Pinpoint the cell where the given text exists, returning its (X, Y) midpoint coordinate. 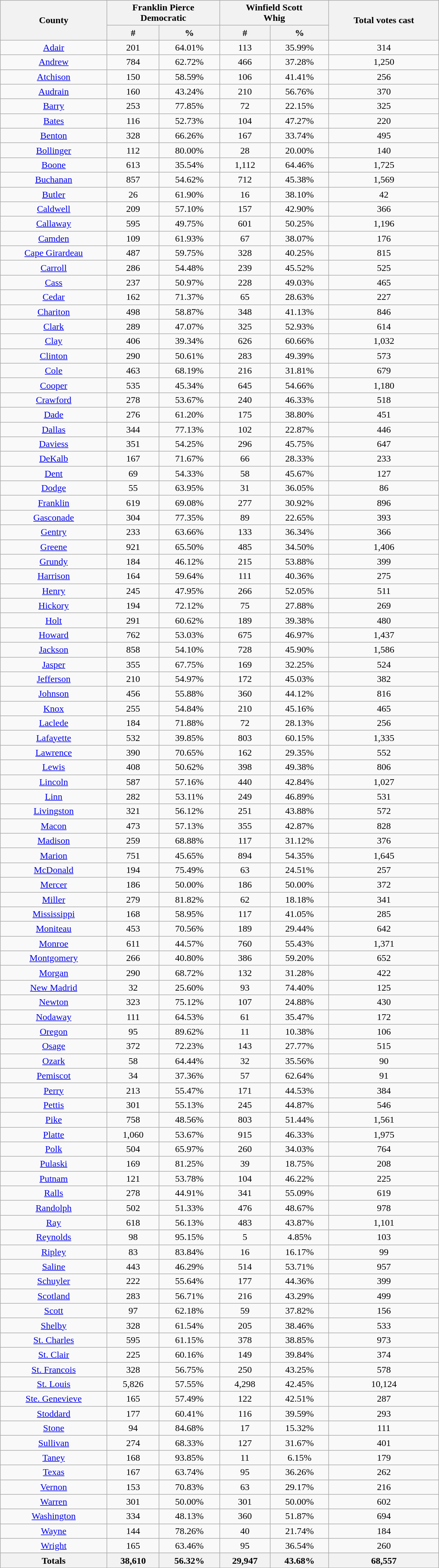
90 (384, 1061)
408 (133, 767)
55 (133, 488)
39.34% (189, 341)
227 (384, 297)
38.80% (300, 414)
55.88% (189, 694)
485 (245, 547)
72.12% (189, 606)
55.13% (189, 1105)
McDonald (54, 870)
51.44% (300, 1120)
83 (133, 1252)
Cooper (54, 385)
40.25% (300, 253)
99 (384, 1252)
68.88% (189, 841)
83.84% (189, 1252)
601 (245, 224)
81.25% (189, 1164)
39.85% (189, 738)
32.25% (300, 664)
54.97% (189, 679)
38.46% (300, 1325)
652 (384, 958)
498 (133, 312)
46.89% (300, 797)
36.54% (300, 1546)
St. Louis (54, 1384)
Daviess (54, 444)
237 (133, 282)
Pemiscot (54, 1076)
511 (384, 591)
Sullivan (54, 1443)
51.33% (189, 1208)
58.95% (189, 914)
1,975 (384, 1134)
59.64% (189, 576)
53.88% (300, 562)
28.63% (300, 297)
572 (384, 811)
65.50% (189, 547)
285 (384, 914)
38,610 (133, 1560)
4,298 (245, 1384)
535 (133, 385)
44.36% (300, 1281)
38.07% (300, 238)
758 (133, 1120)
27.77% (300, 1046)
Dent (54, 474)
645 (245, 385)
762 (133, 635)
34.50% (300, 547)
Warren (54, 1502)
Henry (54, 591)
46.97% (300, 635)
62.64% (300, 1076)
Nodaway (54, 1017)
483 (245, 1223)
Greene (54, 547)
81.82% (189, 900)
Wright (54, 1546)
22.15% (300, 106)
62 (245, 900)
43.68% (300, 1560)
618 (133, 1223)
89.62% (189, 1032)
61.90% (189, 194)
60.15% (300, 738)
46.22% (300, 1179)
Lawrence (54, 753)
277 (245, 503)
49.38% (300, 767)
46.29% (189, 1267)
Pulaski (54, 1164)
61.93% (189, 238)
75 (245, 606)
44.91% (189, 1193)
525 (384, 268)
Vernon (54, 1487)
57.13% (189, 826)
694 (384, 1516)
71.67% (189, 459)
857 (133, 179)
98 (133, 1237)
157 (245, 209)
201 (133, 47)
Jasper (54, 664)
Morgan (54, 973)
53.11% (189, 797)
179 (384, 1458)
253 (133, 106)
71.88% (189, 723)
Bates (54, 121)
Scott (54, 1311)
93 (245, 988)
858 (133, 650)
314 (384, 47)
1,645 (384, 855)
973 (384, 1340)
21.74% (300, 1531)
Benton (54, 135)
675 (245, 635)
61 (245, 1017)
Cedar (54, 297)
64.53% (189, 1017)
153 (133, 1487)
69 (133, 474)
Osage (54, 1046)
44.53% (300, 1090)
451 (384, 414)
978 (384, 1208)
107 (245, 1002)
376 (384, 841)
Johnson (54, 694)
44.87% (300, 1105)
1,586 (384, 650)
49.75% (189, 224)
St. Clair (54, 1355)
27.88% (300, 606)
370 (384, 91)
84.68% (189, 1428)
68.33% (189, 1443)
Caldwell (54, 209)
56.13% (189, 1223)
67 (245, 238)
42.45% (300, 1384)
915 (245, 1134)
552 (384, 753)
Winfield ScottWhig (274, 13)
24.88% (300, 1002)
42.51% (300, 1399)
54.66% (300, 385)
401 (384, 1443)
45.34% (189, 385)
518 (384, 400)
205 (245, 1325)
38.10% (300, 194)
New Madrid (54, 988)
75.49% (189, 870)
1,561 (384, 1120)
63.95% (189, 488)
28 (245, 150)
1,196 (384, 224)
Miller (54, 900)
466 (245, 62)
1,437 (384, 635)
39.59% (300, 1414)
Schuyler (54, 1281)
Gentry (54, 532)
531 (384, 797)
39.38% (300, 620)
5 (245, 1237)
Howard (54, 635)
Knox (54, 709)
348 (245, 312)
1,112 (245, 165)
45.52% (300, 268)
64.44% (189, 1061)
49.39% (300, 356)
39.84% (300, 1355)
Monroe (54, 944)
175 (245, 414)
56.71% (189, 1296)
78.26% (189, 1531)
15.32% (300, 1428)
164 (133, 576)
10,124 (384, 1384)
Shelby (54, 1325)
37.82% (300, 1311)
56.75% (189, 1370)
Cole (54, 370)
Mercer (54, 885)
647 (384, 444)
51.87% (300, 1516)
422 (384, 973)
45.03% (300, 679)
66.26% (189, 135)
55.47% (189, 1090)
Newton (54, 1002)
St. Charles (54, 1340)
Lafayette (54, 738)
Dade (54, 414)
382 (384, 679)
613 (133, 165)
515 (384, 1046)
784 (133, 62)
546 (384, 1105)
29,947 (245, 1560)
43.29% (300, 1296)
50.97% (189, 282)
Butler (54, 194)
276 (133, 414)
66 (245, 459)
28.13% (300, 723)
89 (245, 518)
43.25% (300, 1370)
48.67% (300, 1208)
171 (245, 1090)
41.05% (300, 914)
Total votes cast (384, 20)
573 (384, 356)
453 (133, 929)
149 (245, 1355)
68.19% (189, 370)
679 (384, 370)
Platte (54, 1134)
63.46% (189, 1546)
60.66% (300, 341)
321 (133, 811)
406 (133, 341)
213 (133, 1090)
43.88% (300, 811)
208 (384, 1164)
255 (133, 709)
386 (245, 958)
28.33% (300, 459)
524 (384, 664)
Crawford (54, 400)
35.99% (300, 47)
17 (245, 1428)
Ste. Genevieve (54, 1399)
39 (245, 1164)
351 (133, 444)
29.35% (300, 753)
Gasconade (54, 518)
34.03% (300, 1149)
Cass (54, 282)
50.62% (189, 767)
815 (384, 253)
Macon (54, 826)
Ozark (54, 1061)
222 (133, 1281)
Cape Girardeau (54, 253)
287 (384, 1399)
31.28% (300, 973)
Camden (54, 238)
52.05% (300, 591)
257 (384, 870)
68.72% (189, 973)
846 (384, 312)
67.75% (189, 664)
60.16% (189, 1355)
1,250 (384, 62)
36.05% (300, 488)
97 (133, 1311)
54.62% (189, 179)
42 (384, 194)
764 (384, 1149)
Livingston (54, 811)
74.40% (300, 988)
293 (384, 1414)
St. Francois (54, 1370)
Lewis (54, 767)
42.87% (300, 826)
626 (245, 341)
121 (133, 1179)
894 (245, 855)
58.87% (189, 312)
36.26% (300, 1472)
57.55% (189, 1384)
Mississippi (54, 914)
140 (384, 150)
587 (133, 782)
62.72% (189, 62)
52.93% (300, 326)
160 (133, 91)
250 (245, 1370)
499 (384, 1296)
65 (245, 297)
611 (133, 944)
473 (133, 826)
Washington (54, 1516)
54.33% (189, 474)
95.15% (189, 1237)
262 (384, 1472)
144 (133, 1531)
31.67% (300, 1443)
42.84% (300, 782)
143 (245, 1046)
Oregon (54, 1032)
29.44% (300, 929)
Dallas (54, 430)
43.24% (189, 91)
58.59% (189, 77)
94 (133, 1428)
578 (384, 1370)
54.25% (189, 444)
712 (245, 179)
1,335 (384, 738)
6.15% (300, 1458)
29.17% (300, 1487)
476 (245, 1208)
Chariton (54, 312)
34 (133, 1076)
63.74% (189, 1472)
806 (384, 767)
63.66% (189, 532)
495 (384, 135)
Holt (54, 620)
25.60% (189, 988)
398 (245, 767)
Putnam (54, 1179)
289 (133, 326)
504 (133, 1149)
921 (133, 547)
109 (133, 238)
Laclede (54, 723)
378 (245, 1340)
31.12% (300, 841)
45.65% (189, 855)
45.75% (300, 444)
Texas (54, 1472)
16.17% (300, 1252)
70.56% (189, 929)
Scotland (54, 1296)
602 (384, 1502)
Clinton (54, 356)
239 (245, 268)
Franklin PierceDemocratic (163, 13)
35.47% (300, 1017)
36.34% (300, 532)
Wayne (54, 1531)
75.12% (189, 1002)
Barry (54, 106)
61.54% (189, 1325)
132 (245, 973)
1,406 (384, 547)
31 (245, 488)
Buchanan (54, 179)
456 (133, 694)
47.27% (300, 121)
55.09% (300, 1193)
37.36% (189, 1076)
Harrison (54, 576)
56.12% (189, 811)
18.18% (300, 900)
279 (133, 900)
390 (133, 753)
DeKalb (54, 459)
93.85% (189, 1458)
33.74% (300, 135)
40.36% (300, 576)
35.54% (189, 165)
Randolph (54, 1208)
38.85% (300, 1340)
533 (384, 1325)
52.73% (189, 121)
Carroll (54, 268)
64.46% (300, 165)
296 (245, 444)
86 (384, 488)
91 (384, 1076)
Linn (54, 797)
35.56% (300, 1061)
Franklin (54, 503)
614 (384, 326)
957 (384, 1267)
26 (133, 194)
Polk (54, 1149)
259 (133, 841)
45.67% (300, 474)
304 (133, 518)
760 (245, 944)
286 (133, 268)
487 (133, 253)
Madison (54, 841)
54.48% (189, 268)
220 (384, 121)
61.20% (189, 414)
1,725 (384, 165)
Stoddard (54, 1414)
Perry (54, 1090)
45.16% (300, 709)
80.00% (189, 150)
Andrew (54, 62)
59.20% (300, 958)
Reynolds (54, 1237)
61.15% (189, 1340)
374 (384, 1355)
County (54, 20)
59.75% (189, 253)
24.51% (300, 870)
122 (245, 1399)
64.01% (189, 47)
77.35% (189, 518)
68,557 (384, 1560)
209 (133, 209)
57 (245, 1076)
31.81% (300, 370)
125 (384, 988)
60.62% (189, 620)
46.12% (189, 562)
393 (384, 518)
282 (133, 797)
Atchison (54, 77)
430 (384, 1002)
249 (245, 797)
Moniteau (54, 929)
384 (384, 1090)
53.78% (189, 1179)
50.61% (189, 356)
45.38% (300, 179)
40 (245, 1531)
Ripley (54, 1252)
69.08% (189, 503)
Montgomery (54, 958)
71.37% (189, 297)
480 (384, 620)
22.87% (300, 430)
816 (384, 694)
102 (245, 430)
55.64% (189, 1281)
Dodge (54, 488)
70.65% (189, 753)
22.65% (300, 518)
56.32% (189, 1560)
48.56% (189, 1120)
Ray (54, 1223)
48.13% (189, 1516)
44.12% (300, 694)
Clay (54, 341)
150 (133, 77)
56.76% (300, 91)
65.97% (189, 1149)
Clark (54, 326)
Taney (54, 1458)
1,060 (133, 1134)
42.90% (300, 209)
18.75% (300, 1164)
49.03% (300, 282)
4.85% (300, 1237)
275 (384, 576)
70.83% (189, 1487)
1,032 (384, 341)
215 (245, 562)
57.16% (189, 782)
156 (384, 1311)
446 (384, 430)
176 (384, 238)
54.10% (189, 650)
Pettis (54, 1105)
228 (245, 282)
54.84% (189, 709)
62.18% (189, 1311)
Ralls (54, 1193)
Totals (54, 1560)
Adair (54, 47)
642 (384, 929)
41.13% (300, 312)
344 (133, 430)
291 (133, 620)
113 (245, 47)
502 (133, 1208)
41.41% (300, 77)
54.35% (300, 855)
44.57% (189, 944)
728 (245, 650)
896 (384, 503)
53.71% (300, 1267)
251 (245, 811)
828 (384, 826)
440 (245, 782)
43.87% (300, 1223)
50.25% (300, 224)
53.03% (189, 635)
Pike (54, 1120)
5,826 (133, 1384)
30.92% (300, 503)
77.13% (189, 430)
443 (133, 1267)
514 (245, 1267)
274 (133, 1443)
59 (245, 1311)
112 (133, 150)
57.49% (189, 1399)
57.10% (189, 209)
40.80% (189, 958)
Audrain (54, 91)
55.43% (300, 944)
1,371 (384, 944)
Lincoln (54, 782)
Boone (54, 165)
10.38% (300, 1032)
Jackson (54, 650)
1,027 (384, 782)
1,101 (384, 1223)
77.85% (189, 106)
1,180 (384, 385)
133 (245, 532)
Saline (54, 1267)
103 (384, 1237)
47.95% (189, 591)
72.23% (189, 1046)
463 (133, 370)
Grundy (54, 562)
Hickory (54, 606)
532 (133, 738)
751 (133, 855)
Marion (54, 855)
45.90% (300, 650)
334 (133, 1516)
Bollinger (54, 150)
20.00% (300, 150)
Callaway (54, 224)
Jefferson (54, 679)
240 (245, 400)
Stone (54, 1428)
1,569 (384, 179)
323 (133, 1002)
47.07% (189, 326)
60.41% (189, 1414)
37.28% (300, 62)
269 (384, 606)
